Find where the given text appears and provide that cell's center as (x, y) coordinate. 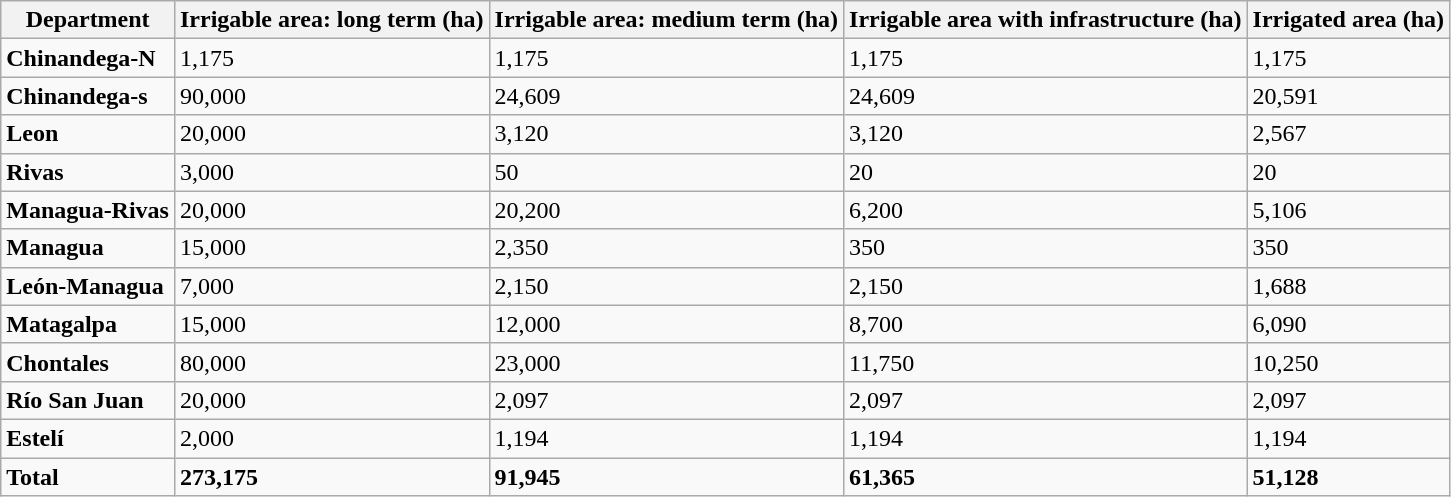
1,688 (1348, 286)
2,000 (332, 438)
Chontales (88, 362)
8,700 (1046, 324)
Irrigated area (ha) (1348, 20)
11,750 (1046, 362)
12,000 (666, 324)
Managua-Rivas (88, 210)
91,945 (666, 477)
7,000 (332, 286)
5,106 (1348, 210)
10,250 (1348, 362)
Chinandega-s (88, 96)
Leon (88, 134)
6,200 (1046, 210)
20,200 (666, 210)
6,090 (1348, 324)
273,175 (332, 477)
Rivas (88, 172)
80,000 (332, 362)
León-Managua (88, 286)
3,000 (332, 172)
Irrigable area with infrastructure (ha) (1046, 20)
Managua (88, 248)
Chinandega-N (88, 58)
Río San Juan (88, 400)
51,128 (1348, 477)
Department (88, 20)
61,365 (1046, 477)
Estelí (88, 438)
23,000 (666, 362)
50 (666, 172)
Irrigable area: long term (ha) (332, 20)
20,591 (1348, 96)
Matagalpa (88, 324)
Irrigable area: medium term (ha) (666, 20)
90,000 (332, 96)
2,567 (1348, 134)
Total (88, 477)
2,350 (666, 248)
